Find where the given text appears and provide that cell's center as [X, Y] coordinate. 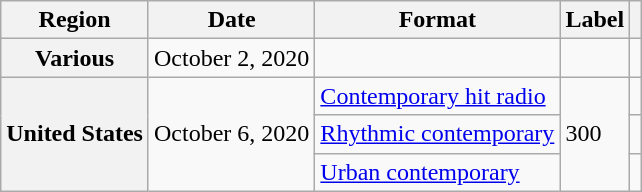
Date [231, 20]
October 6, 2020 [231, 134]
United States [75, 134]
Urban contemporary [438, 172]
Contemporary hit radio [438, 96]
Various [75, 58]
300 [595, 134]
Rhythmic contemporary [438, 134]
Format [438, 20]
Label [595, 20]
October 2, 2020 [231, 58]
Region [75, 20]
